Detect which cell encompasses the target text, then output its (X, Y) center coordinate. 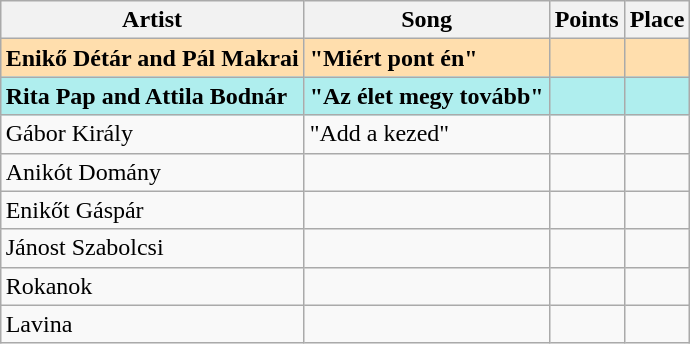
Rokanok (152, 286)
Anikót Domány (152, 172)
Song (426, 20)
"Add a kezed" (426, 134)
Jánost Szabolcsi (152, 248)
Enikőt Gáspár (152, 210)
Lavina (152, 324)
"Az élet megy tovább" (426, 96)
Enikő Détár and Pál Makrai (152, 58)
Rita Pap and Attila Bodnár (152, 96)
Place (657, 20)
Gábor Király (152, 134)
"Miért pont én" (426, 58)
Artist (152, 20)
Points (586, 20)
